Output the [x, y] coordinate of the center of the cell containing the given text.  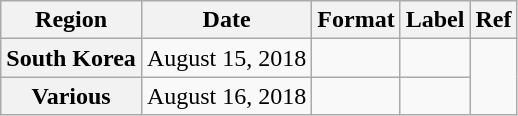
Label [435, 20]
Various [72, 96]
Ref [494, 20]
South Korea [72, 58]
August 16, 2018 [226, 96]
August 15, 2018 [226, 58]
Format [356, 20]
Region [72, 20]
Date [226, 20]
